Output the (x, y) coordinate of the center of the cell containing the given text.  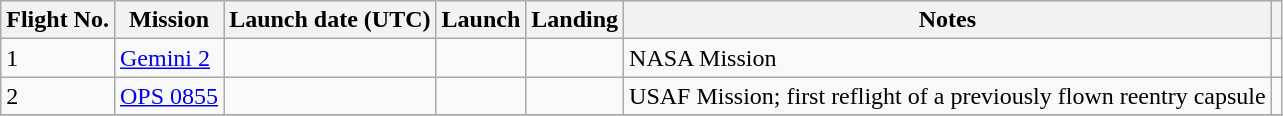
OPS 0855 (168, 96)
1 (58, 58)
Launch date (UTC) (330, 20)
NASA Mission (948, 58)
Mission (168, 20)
Gemini 2 (168, 58)
Launch (481, 20)
USAF Mission; first reflight of a previously flown reentry capsule (948, 96)
Notes (948, 20)
Landing (575, 20)
2 (58, 96)
Flight No. (58, 20)
